Detect which cell encompasses the target text, then output its [X, Y] center coordinate. 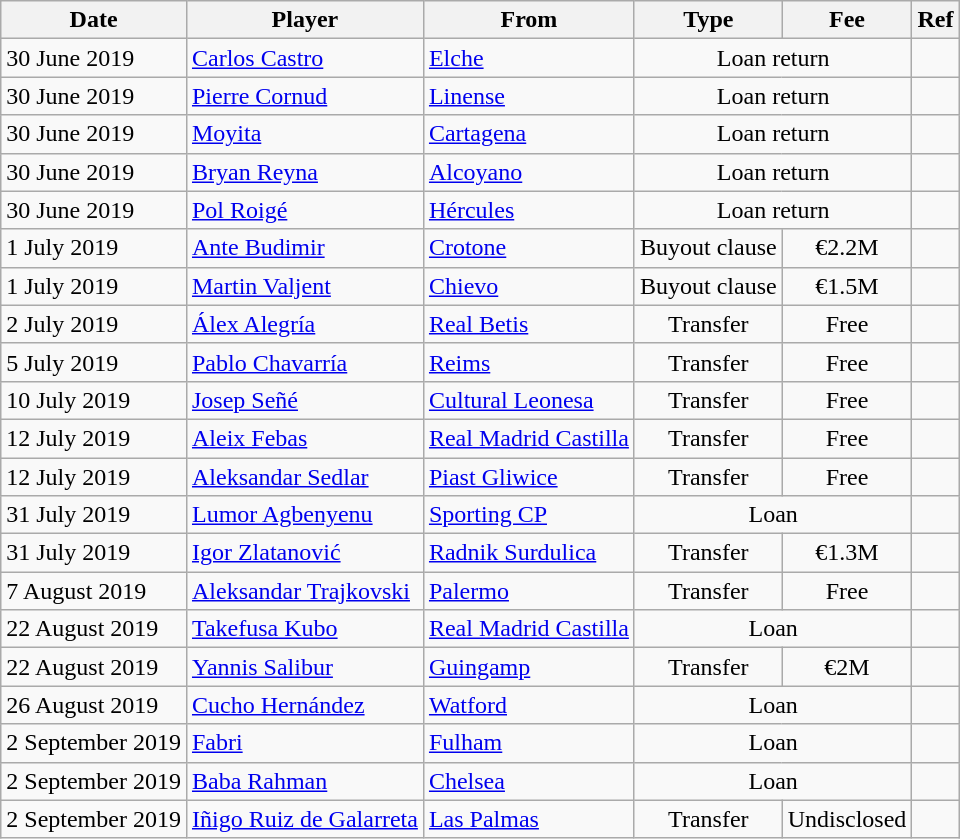
Carlos Castro [304, 58]
Linense [528, 96]
Aleksandar Sedlar [304, 477]
Las Palmas [528, 819]
Iñigo Ruiz de Galarreta [304, 819]
Cartagena [528, 134]
Bryan Reyna [304, 172]
Aleix Febas [304, 438]
Martin Valjent [304, 286]
Chelsea [528, 781]
Cucho Hernández [304, 705]
7 August 2019 [94, 591]
€1.3M [847, 553]
Josep Señé [304, 400]
Real Betis [528, 324]
Sporting CP [528, 515]
Elche [528, 58]
Alcoyano [528, 172]
Player [304, 20]
Palermo [528, 591]
Álex Alegría [304, 324]
Pol Roigé [304, 210]
26 August 2019 [94, 705]
Guingamp [528, 667]
From [528, 20]
Fulham [528, 743]
Baba Rahman [304, 781]
Pablo Chavarría [304, 362]
Lumor Agbenyenu [304, 515]
Crotone [528, 248]
2 July 2019 [94, 324]
Aleksandar Trajkovski [304, 591]
Undisclosed [847, 819]
Hércules [528, 210]
10 July 2019 [94, 400]
€2M [847, 667]
Reims [528, 362]
Date [94, 20]
Ante Budimir [304, 248]
€1.5M [847, 286]
Chievo [528, 286]
Cultural Leonesa [528, 400]
Igor Zlatanović [304, 553]
5 July 2019 [94, 362]
Ref [936, 20]
Watford [528, 705]
Radnik Surdulica [528, 553]
Type [708, 20]
Yannis Salibur [304, 667]
Takefusa Kubo [304, 629]
Pierre Cornud [304, 96]
Fee [847, 20]
Piast Gliwice [528, 477]
Fabri [304, 743]
Moyita [304, 134]
€2.2M [847, 248]
